Detect which cell encompasses the target text, then output its [X, Y] center coordinate. 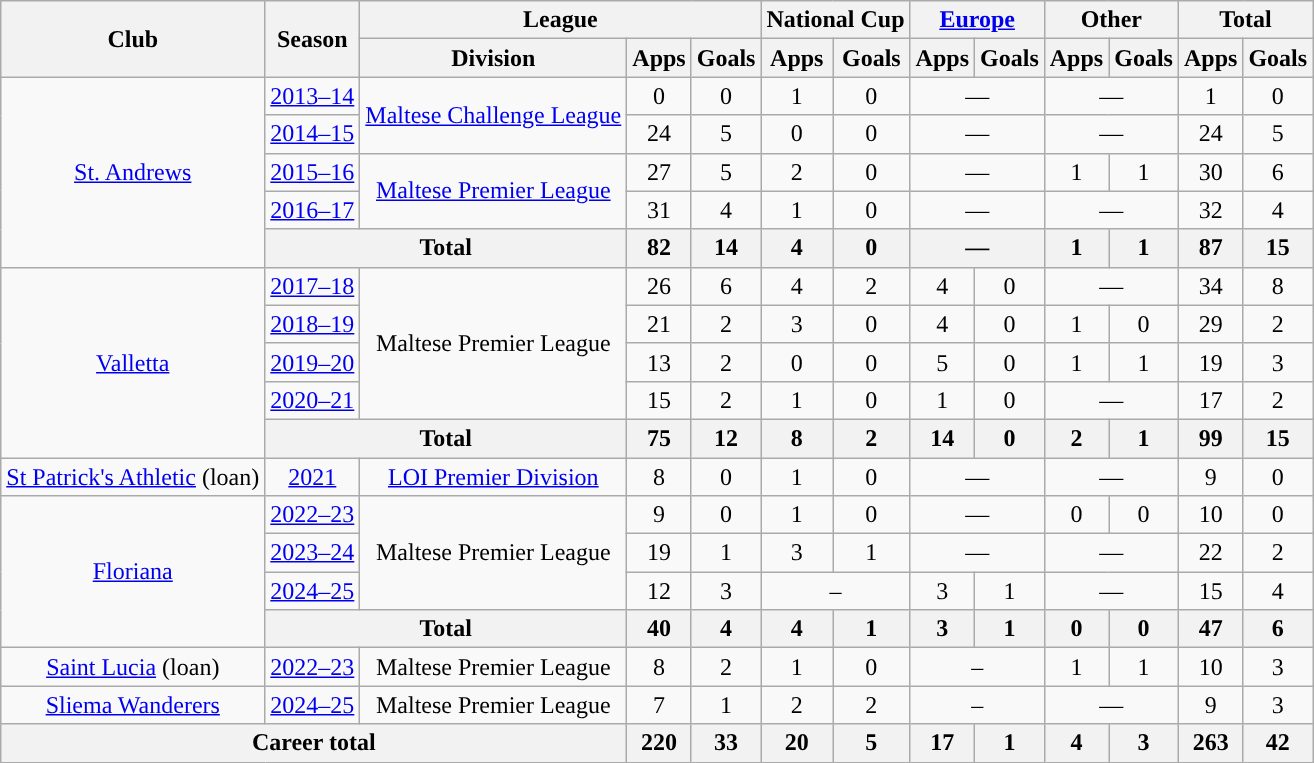
2019–20 [312, 362]
21 [659, 324]
99 [1210, 438]
26 [659, 286]
2013–14 [312, 96]
2017–18 [312, 286]
St Patrick's Athletic (loan) [133, 477]
7 [659, 705]
13 [659, 362]
Saint Lucia (loan) [133, 667]
34 [1210, 286]
Season [312, 39]
League [560, 20]
Valletta [133, 362]
St. Andrews [133, 172]
Maltese Challenge League [494, 115]
2018–19 [312, 324]
82 [659, 248]
29 [1210, 324]
Division [494, 58]
2015–16 [312, 172]
2023–24 [312, 553]
31 [659, 210]
263 [1210, 743]
40 [659, 629]
2021 [312, 477]
47 [1210, 629]
220 [659, 743]
National Cup [836, 20]
Sliema Wanderers [133, 705]
Europe [977, 20]
Other [1111, 20]
2016–17 [312, 210]
22 [1210, 553]
Club [133, 39]
Floriana [133, 572]
2020–21 [312, 400]
2014–15 [312, 134]
30 [1210, 172]
75 [659, 438]
42 [1278, 743]
Career total [314, 743]
32 [1210, 210]
33 [726, 743]
27 [659, 172]
87 [1210, 248]
LOI Premier Division [494, 477]
20 [797, 743]
